Identify which cell holds the provided text, then report its (x, y) central coordinate. 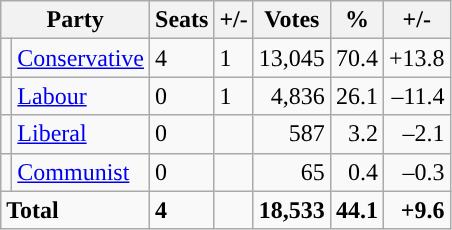
–0.3 (416, 172)
3.2 (356, 134)
Party (76, 20)
–2.1 (416, 134)
Conservative (81, 58)
70.4 (356, 58)
Liberal (81, 134)
587 (292, 134)
Communist (81, 172)
% (356, 20)
–11.4 (416, 96)
26.1 (356, 96)
13,045 (292, 58)
44.1 (356, 210)
Labour (81, 96)
Seats (182, 20)
Total (76, 210)
65 (292, 172)
Votes (292, 20)
0.4 (356, 172)
4,836 (292, 96)
+13.8 (416, 58)
+9.6 (416, 210)
18,533 (292, 210)
